For the text-containing cell, return its midpoint in [X, Y] coordinate format. 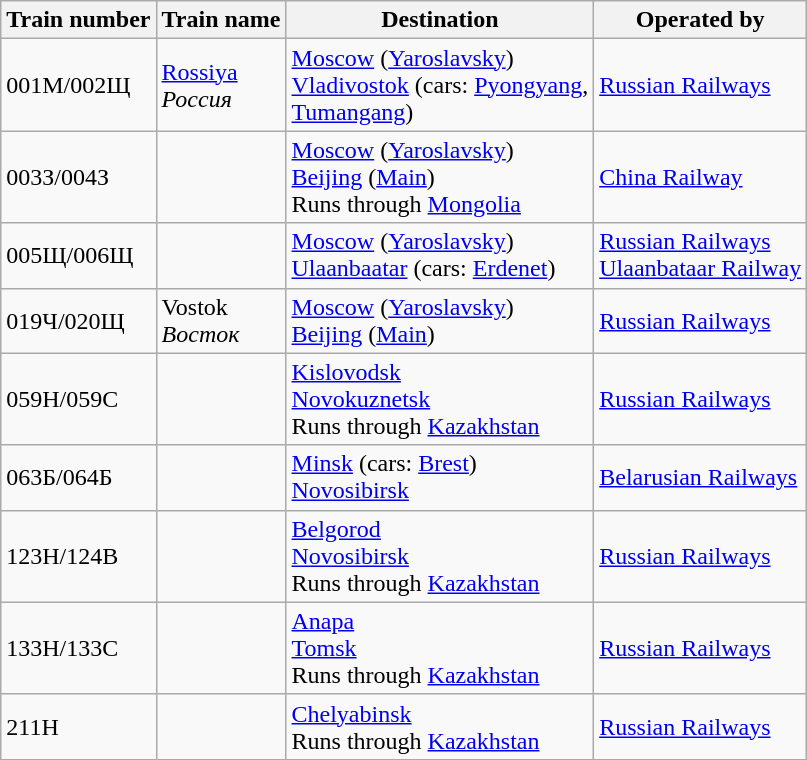
Destination [440, 20]
Minsk (cars: Brest) Novosibirsk [440, 478]
Belarusian Railways [700, 478]
059Н/059С [78, 399]
063Б/064Б [78, 478]
Belgorod NovosibirskRuns through Kazakhstan [440, 556]
Moscow (Yaroslavsky) Beijing (Main)Runs through Mongolia [440, 177]
211Н [78, 726]
Russian Railways Ulaanbataar Railway [700, 256]
123Н/124В [78, 556]
Anapa TomskRuns through Kazakhstan [440, 648]
003З/004З [78, 177]
Kislovodsk NovokuznetskRuns through Kazakhstan [440, 399]
Rossiya Россия [221, 85]
Moscow (Yaroslavsky) Vladivostok (cars: Pyongyang, Tumangang) [440, 85]
ChelyabinskRuns through Kazakhstan [440, 726]
001М/002Щ [78, 85]
Vostok Восток [221, 320]
Moscow (Yaroslavsky) Beijing (Main) [440, 320]
005Щ/006Щ [78, 256]
019Ч/020Щ [78, 320]
Train number [78, 20]
133Н/133С [78, 648]
Operated by [700, 20]
China Railway [700, 177]
Moscow (Yaroslavsky) Ulaanbaatar (cars: Erdenet) [440, 256]
Train name [221, 20]
